Search for the cell housing the specified text and yield its (X, Y) center coordinate. 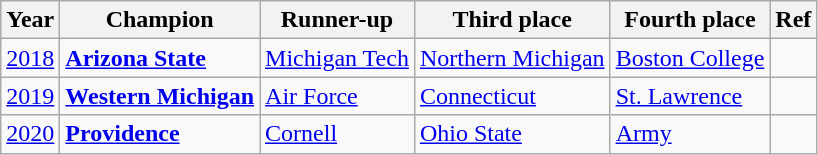
Ohio State (512, 134)
Fourth place (690, 20)
Boston College (690, 58)
St. Lawrence (690, 96)
Ref (794, 20)
Northern Michigan (512, 58)
Connecticut (512, 96)
2019 (30, 96)
Champion (160, 20)
Air Force (338, 96)
Army (690, 134)
Western Michigan (160, 96)
Arizona State (160, 58)
Year (30, 20)
Third place (512, 20)
2020 (30, 134)
2018 (30, 58)
Runner-up (338, 20)
Michigan Tech (338, 58)
Cornell (338, 134)
Providence (160, 134)
